Capture the cell that displays the provided text and extract its (X, Y) central coordinate. 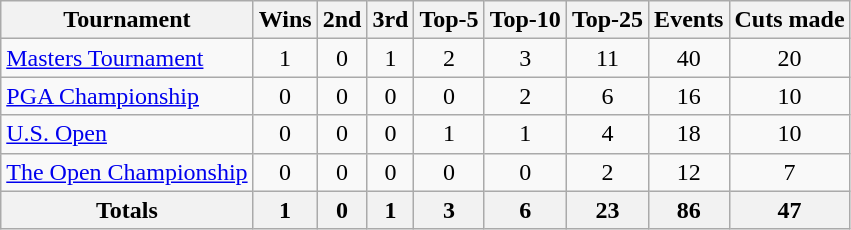
Top-5 (449, 20)
20 (790, 58)
23 (607, 210)
4 (607, 134)
Top-10 (525, 20)
47 (790, 210)
3rd (390, 20)
PGA Championship (127, 96)
86 (689, 210)
16 (689, 96)
U.S. Open (127, 134)
The Open Championship (127, 172)
Totals (127, 210)
Cuts made (790, 20)
Wins (285, 20)
2nd (342, 20)
7 (790, 172)
Events (689, 20)
Masters Tournament (127, 58)
Tournament (127, 20)
11 (607, 58)
40 (689, 58)
18 (689, 134)
Top-25 (607, 20)
12 (689, 172)
